Output the (x, y) coordinate of the center of the cell containing the given text.  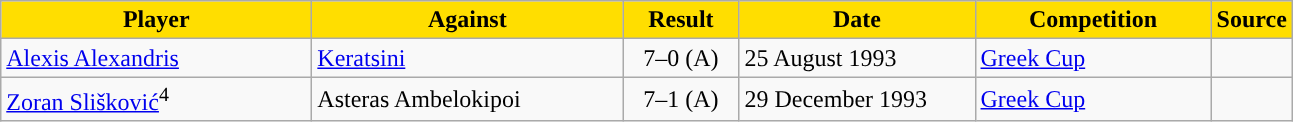
Date (857, 20)
Zoran Slišković4 (156, 100)
Against (468, 20)
7–1 (A) (681, 100)
Alexis Alexandris (156, 58)
Asteras Ambelokipoi (468, 100)
Keratsini (468, 58)
Competition (1093, 20)
25 August 1993 (857, 58)
Player (156, 20)
Result (681, 20)
7–0 (A) (681, 58)
29 December 1993 (857, 100)
Source (1252, 20)
